Determine the [X, Y] coordinate at the center of the cell enclosing the given text.  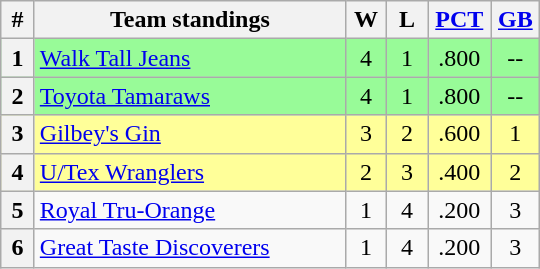
.400 [460, 172]
# [18, 20]
W [366, 20]
5 [18, 210]
L [406, 20]
.600 [460, 134]
Team standings [190, 20]
Walk Tall Jeans [190, 58]
Toyota Tamaraws [190, 96]
GB [516, 20]
Great Taste Discoverers [190, 248]
6 [18, 248]
Gilbey's Gin [190, 134]
Royal Tru-Orange [190, 210]
PCT [460, 20]
U/Tex Wranglers [190, 172]
